From the cell containing the given text, extract its center point as (X, Y) coordinate. 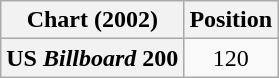
Chart (2002) (92, 20)
Position (231, 20)
120 (231, 58)
US Billboard 200 (92, 58)
